Identify which cell holds the provided text, then report its [x, y] central coordinate. 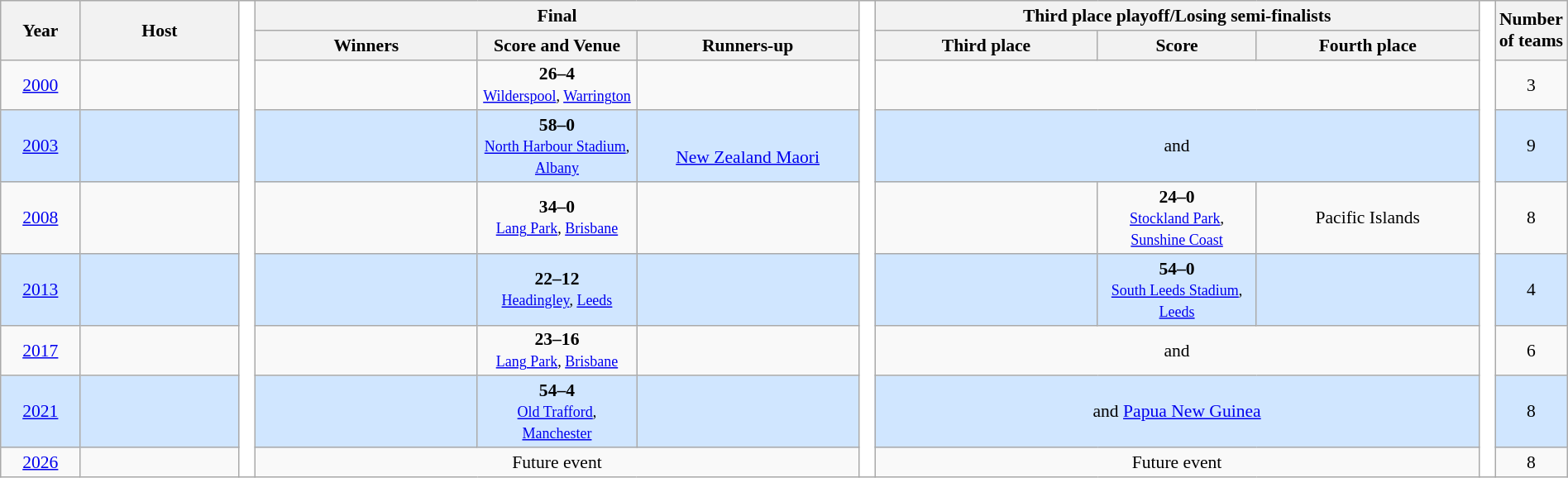
22–12 Headingley, Leeds [557, 289]
34–0 Lang Park, Brisbane [557, 218]
Pacific Islands [1368, 218]
Score [1177, 45]
6 [1532, 351]
and Papua New Guinea [1177, 412]
58–0 North Harbour Stadium, Albany [557, 147]
2026 [41, 462]
Third place [986, 45]
2017 [41, 351]
2000 [41, 84]
2003 [41, 147]
Host [160, 30]
4 [1532, 289]
24–0 Stockland Park, Sunshine Coast [1177, 218]
26–4 Wilderspool, Warrington [557, 84]
Score and Venue [557, 45]
2021 [41, 412]
Year [41, 30]
Final [557, 16]
9 [1532, 147]
Fourth place [1368, 45]
54–0 South Leeds Stadium, Leeds [1177, 289]
Third place playoff/Losing semi-finalists [1177, 16]
New Zealand Maori [748, 147]
23–16 Lang Park, Brisbane [557, 351]
54–4 Old Trafford, Manchester [557, 412]
Winners [366, 45]
2013 [41, 289]
Runners-up [748, 45]
Number of teams [1532, 30]
2008 [41, 218]
3 [1532, 84]
